Determine the (X, Y) coordinate at the center of the cell enclosing the given text.  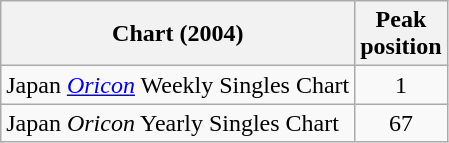
1 (401, 85)
Chart (2004) (178, 34)
Japan Oricon Weekly Singles Chart (178, 85)
Japan Oricon Yearly Singles Chart (178, 123)
67 (401, 123)
Peakposition (401, 34)
